Find where the given text appears and provide that cell's center as [x, y] coordinate. 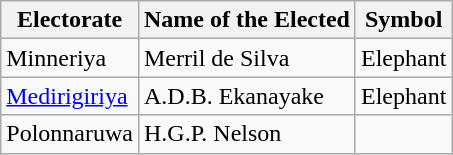
Name of the Elected [246, 20]
Medirigiriya [70, 96]
H.G.P. Nelson [246, 134]
Electorate [70, 20]
Symbol [403, 20]
Merril de Silva [246, 58]
Minneriya [70, 58]
A.D.B. Ekanayake [246, 96]
Polonnaruwa [70, 134]
